Determine the (x, y) coordinate at the center of the cell enclosing the given text.  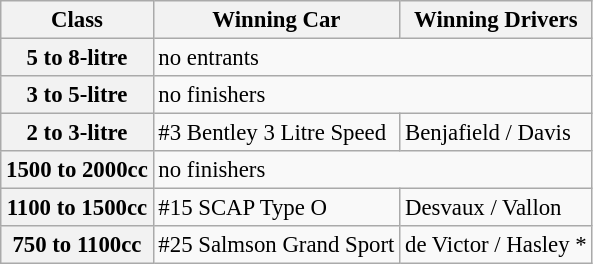
Desvaux / Vallon (496, 208)
#25 Salmson Grand Sport (276, 245)
#3 Bentley 3 Litre Speed (276, 133)
Winning Car (276, 20)
1100 to 1500cc (77, 208)
5 to 8-litre (77, 58)
Benjafield / Davis (496, 133)
Class (77, 20)
no entrants (372, 58)
#15 SCAP Type O (276, 208)
1500 to 2000cc (77, 170)
3 to 5-litre (77, 95)
2 to 3-litre (77, 133)
de Victor / Hasley * (496, 245)
750 to 1100cc (77, 245)
Winning Drivers (496, 20)
